Locate the cell with the specified text and output its [x, y] center coordinate. 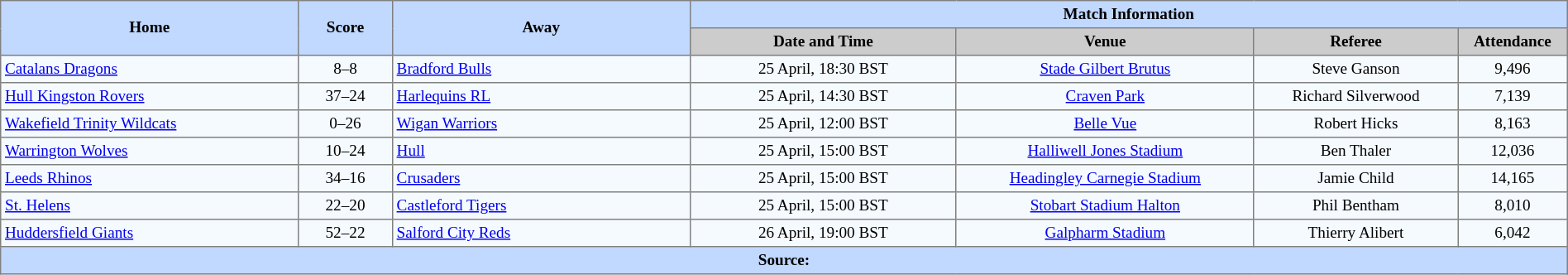
Robert Hicks [1355, 124]
7,139 [1513, 96]
26 April, 19:00 BST [823, 234]
Attendance [1513, 41]
22–20 [346, 205]
Hull Kingston Rovers [150, 96]
Away [541, 28]
Stobart Stadium Halton [1105, 205]
37–24 [346, 96]
8–8 [346, 70]
Steve Ganson [1355, 70]
25 April, 18:30 BST [823, 70]
Phil Bentham [1355, 205]
St. Helens [150, 205]
Belle Vue [1105, 124]
Match Information [1128, 15]
Huddersfield Giants [150, 234]
Referee [1355, 41]
Crusaders [541, 179]
Venue [1105, 41]
Craven Park [1105, 96]
9,496 [1513, 70]
Headingley Carnegie Stadium [1105, 179]
Warrington Wolves [150, 151]
12,036 [1513, 151]
Source: [784, 260]
0–26 [346, 124]
Hull [541, 151]
Castleford Tigers [541, 205]
Wakefield Trinity Wildcats [150, 124]
Ben Thaler [1355, 151]
8,163 [1513, 124]
8,010 [1513, 205]
Date and Time [823, 41]
Jamie Child [1355, 179]
Leeds Rhinos [150, 179]
Richard Silverwood [1355, 96]
Harlequins RL [541, 96]
52–22 [346, 234]
6,042 [1513, 234]
34–16 [346, 179]
25 April, 14:30 BST [823, 96]
Wigan Warriors [541, 124]
Stade Gilbert Brutus [1105, 70]
Score [346, 28]
Thierry Alibert [1355, 234]
25 April, 12:00 BST [823, 124]
Halliwell Jones Stadium [1105, 151]
14,165 [1513, 179]
Home [150, 28]
Salford City Reds [541, 234]
10–24 [346, 151]
Galpharm Stadium [1105, 234]
Catalans Dragons [150, 70]
Bradford Bulls [541, 70]
